Scan for the cell matching the given text and deliver its [x, y] coordinate at center. 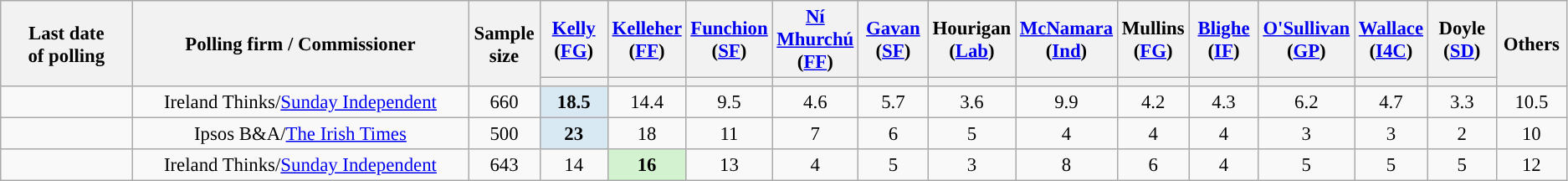
3.6 [971, 102]
Polling firm / Commissioner [300, 44]
4.3 [1223, 102]
Wallace (I4C) [1391, 39]
9.9 [1067, 102]
8 [1067, 165]
Doyle (SD) [1462, 39]
Kelly (FG) [574, 39]
11 [730, 134]
6.2 [1306, 102]
Mullins (FG) [1153, 39]
O'Sullivan (GP) [1306, 39]
5.7 [894, 102]
Ipsos B&A/The Irish Times [300, 134]
16 [647, 165]
McNamara (Ind) [1067, 39]
Last dateof polling [67, 44]
660 [504, 102]
23 [574, 134]
Kelleher (FF) [647, 39]
643 [504, 165]
Samplesize [504, 44]
2 [1462, 134]
Ní Mhurchú (FF) [815, 39]
Blighe (IF) [1223, 39]
12 [1531, 165]
Hourigan (Lab) [971, 39]
Funchion (SF) [730, 39]
9.5 [730, 102]
Gavan (SF) [894, 39]
18 [647, 134]
500 [504, 134]
Others [1531, 44]
4.6 [815, 102]
14 [574, 165]
4.7 [1391, 102]
18.5 [574, 102]
7 [815, 134]
3.3 [1462, 102]
10.5 [1531, 102]
13 [730, 165]
10 [1531, 134]
4.2 [1153, 102]
14.4 [647, 102]
